Capture the cell that displays the provided text and extract its (x, y) central coordinate. 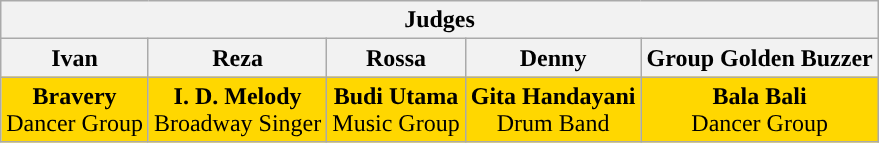
I. D. MelodyBroadway Singer (237, 110)
BraveryDancer Group (75, 110)
Judges (440, 20)
Bala BaliDancer Group (760, 110)
Denny (553, 58)
Ivan (75, 58)
Gita HandayaniDrum Band (553, 110)
Rossa (396, 58)
Group Golden Buzzer (760, 58)
Budi UtamaMusic Group (396, 110)
Reza (237, 58)
